Search for the cell housing the specified text and yield its (x, y) center coordinate. 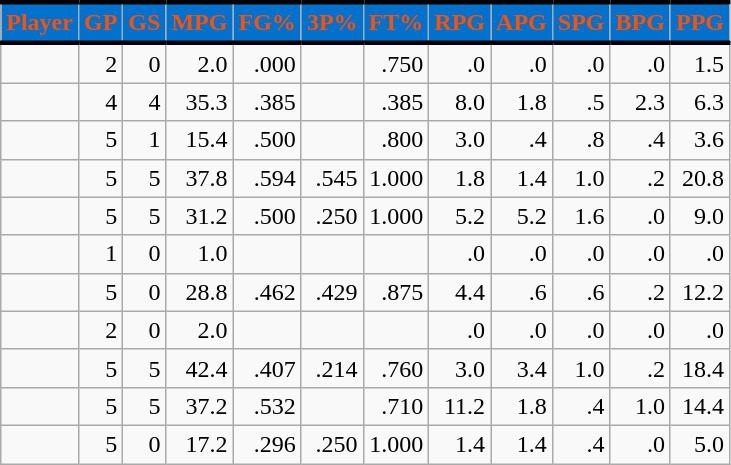
.760 (396, 368)
1.5 (700, 63)
4.4 (460, 292)
.429 (332, 292)
APG (522, 22)
GS (144, 22)
31.2 (200, 216)
6.3 (700, 102)
1.6 (581, 216)
SPG (581, 22)
.875 (396, 292)
2.3 (640, 102)
9.0 (700, 216)
15.4 (200, 140)
.407 (267, 368)
.462 (267, 292)
.750 (396, 63)
3P% (332, 22)
37.2 (200, 406)
37.8 (200, 178)
GP (100, 22)
.594 (267, 178)
.000 (267, 63)
.710 (396, 406)
8.0 (460, 102)
3.4 (522, 368)
5.0 (700, 444)
12.2 (700, 292)
BPG (640, 22)
FG% (267, 22)
.296 (267, 444)
3.6 (700, 140)
Player (40, 22)
.800 (396, 140)
.532 (267, 406)
PPG (700, 22)
20.8 (700, 178)
18.4 (700, 368)
RPG (460, 22)
14.4 (700, 406)
42.4 (200, 368)
35.3 (200, 102)
FT% (396, 22)
.214 (332, 368)
28.8 (200, 292)
.5 (581, 102)
17.2 (200, 444)
11.2 (460, 406)
.8 (581, 140)
.545 (332, 178)
MPG (200, 22)
